Identify which cell holds the provided text, then report its (X, Y) central coordinate. 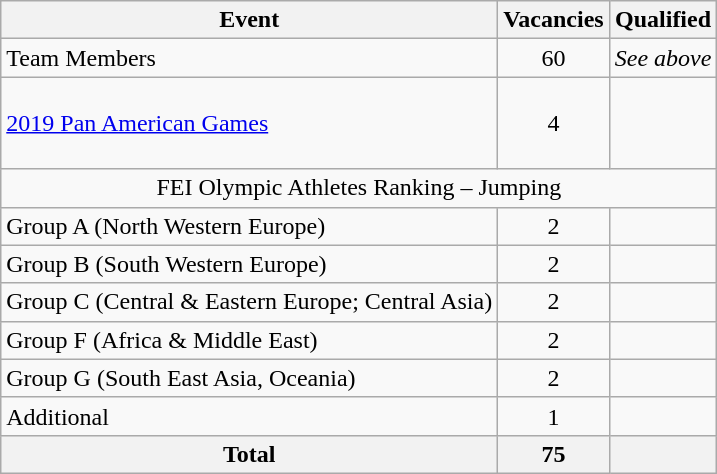
Qualified (663, 20)
1 (554, 416)
75 (554, 454)
Total (250, 454)
Vacancies (554, 20)
4 (554, 123)
See above (663, 58)
Team Members (250, 58)
Additional (250, 416)
Group G (South East Asia, Oceania) (250, 378)
2019 Pan American Games (250, 123)
Event (250, 20)
Group A (North Western Europe) (250, 226)
Group C (Central & Eastern Europe; Central Asia) (250, 302)
Group F (Africa & Middle East) (250, 340)
FEI Olympic Athletes Ranking – Jumping (359, 188)
Group B (South Western Europe) (250, 264)
60 (554, 58)
